Search for the cell housing the specified text and yield its (X, Y) center coordinate. 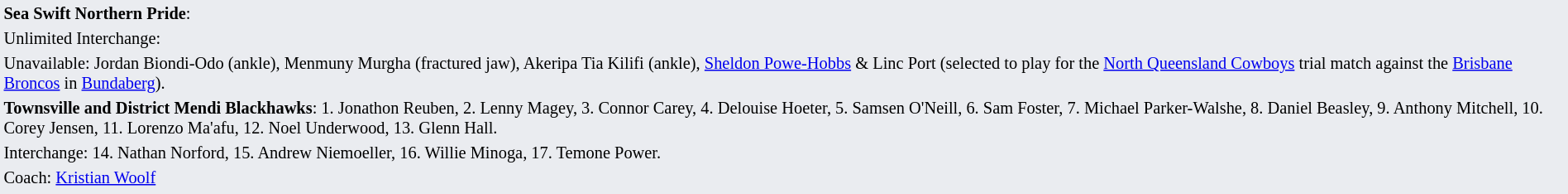
Coach: Kristian Woolf (784, 177)
Unlimited Interchange: (784, 38)
Sea Swift Northern Pride: (784, 13)
Interchange: 14. Nathan Norford, 15. Andrew Niemoeller, 16. Willie Minoga, 17. Temone Power. (784, 153)
